Find where the given text appears and provide that cell's center as [X, Y] coordinate. 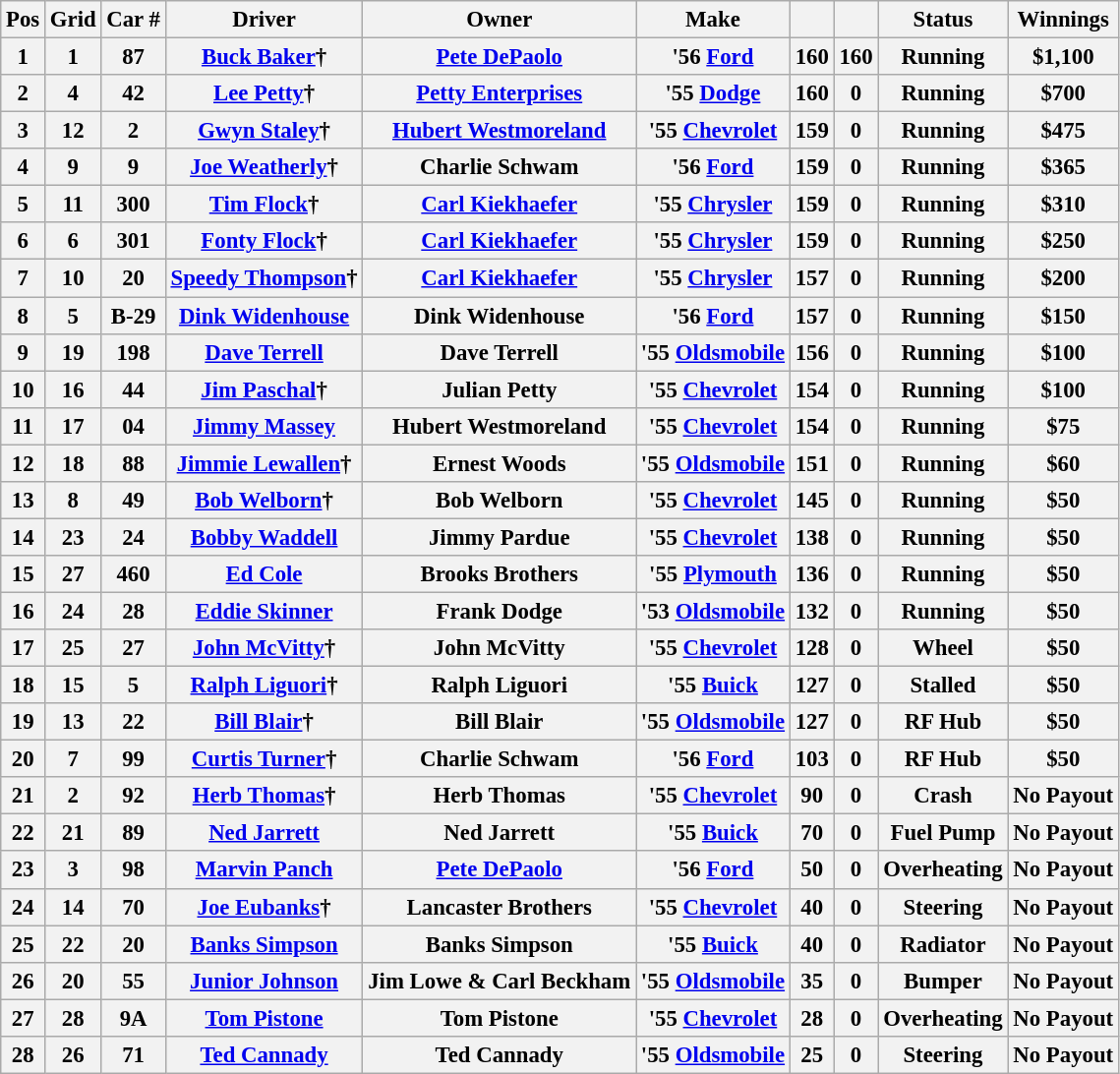
Ralph Liguori† [264, 686]
Make [714, 20]
Julian Petty [500, 389]
Bob Welborn [500, 501]
John McVitty† [264, 648]
89 [134, 833]
Ernest Woods [500, 463]
$250 [1063, 241]
55 [134, 981]
Brooks Brothers [500, 574]
300 [134, 205]
Jim Lowe & Carl Beckham [500, 981]
Fuel Pump [943, 833]
Herb Thomas [500, 796]
Ed Cole [264, 574]
44 [134, 389]
49 [134, 501]
145 [812, 501]
$700 [1063, 93]
Herb Thomas† [264, 796]
Bob Welborn† [264, 501]
Frank Dodge [500, 611]
87 [134, 57]
156 [812, 352]
103 [812, 759]
92 [134, 796]
Winnings [1063, 20]
Fonty Flock† [264, 241]
Lee Petty† [264, 93]
Jim Paschal† [264, 389]
Junior Johnson [264, 981]
Bobby Waddell [264, 537]
'55 Plymouth [714, 574]
Joe Weatherly† [264, 167]
42 [134, 93]
Tim Flock† [264, 205]
$1,100 [1063, 57]
128 [812, 648]
John McVitty [500, 648]
151 [812, 463]
Joe Eubanks† [264, 907]
Curtis Turner† [264, 759]
90 [812, 796]
88 [134, 463]
$150 [1063, 316]
Petty Enterprises [500, 93]
'53 Oldsmobile [714, 611]
Owner [500, 20]
98 [134, 870]
460 [134, 574]
136 [812, 574]
'55 Dodge [714, 93]
Crash [943, 796]
Ralph Liguori [500, 686]
50 [812, 870]
Gwyn Staley† [264, 131]
Radiator [943, 944]
132 [812, 611]
$200 [1063, 278]
301 [134, 241]
Marvin Panch [264, 870]
Wheel [943, 648]
Jimmie Lewallen† [264, 463]
Car # [134, 20]
$75 [1063, 426]
198 [134, 352]
Lancaster Brothers [500, 907]
Jimmy Pardue [500, 537]
04 [134, 426]
$60 [1063, 463]
71 [134, 1055]
9A [134, 1018]
Pos [24, 20]
99 [134, 759]
$310 [1063, 205]
Buck Baker† [264, 57]
$475 [1063, 131]
Speedy Thompson† [264, 278]
Eddie Skinner [264, 611]
Bumper [943, 981]
$365 [1063, 167]
35 [812, 981]
Grid [73, 20]
Bill Blair† [264, 722]
Bill Blair [500, 722]
138 [812, 537]
Stalled [943, 686]
B-29 [134, 316]
Jimmy Massey [264, 426]
Driver [264, 20]
Status [943, 20]
